Provide the (X, Y) coordinate of the cell's center where the given text is located.  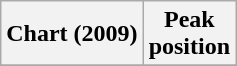
Peakposition (189, 34)
Chart (2009) (72, 34)
